Find where the given text appears and provide that cell's center as (X, Y) coordinate. 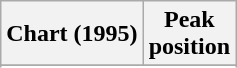
Chart (1995) (72, 34)
Peakposition (189, 34)
